Capture the cell that displays the provided text and extract its (x, y) central coordinate. 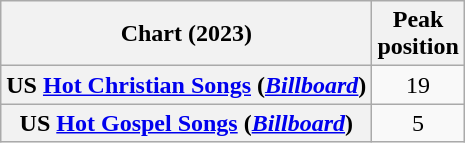
Peakposition (418, 34)
Chart (2023) (186, 34)
US Hot Christian Songs (Billboard) (186, 85)
19 (418, 85)
US Hot Gospel Songs (Billboard) (186, 123)
5 (418, 123)
